Locate the cell with the specified text and output its [X, Y] center coordinate. 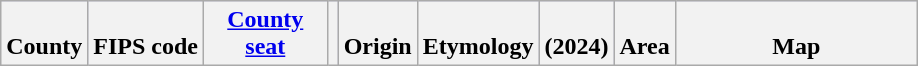
County [44, 34]
Map [796, 34]
County seat [266, 34]
Origin [378, 34]
Etymology [478, 34]
FIPS code [146, 34]
(2024) [576, 34]
Area [644, 34]
